From the cell containing the given text, extract its center point as (x, y) coordinate. 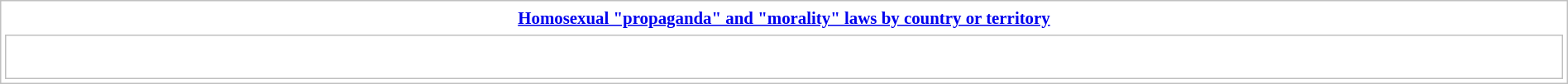
Homosexual "propaganda" and "morality" laws by country or territory (784, 18)
